Pinpoint the cell where the given text exists, returning its (x, y) midpoint coordinate. 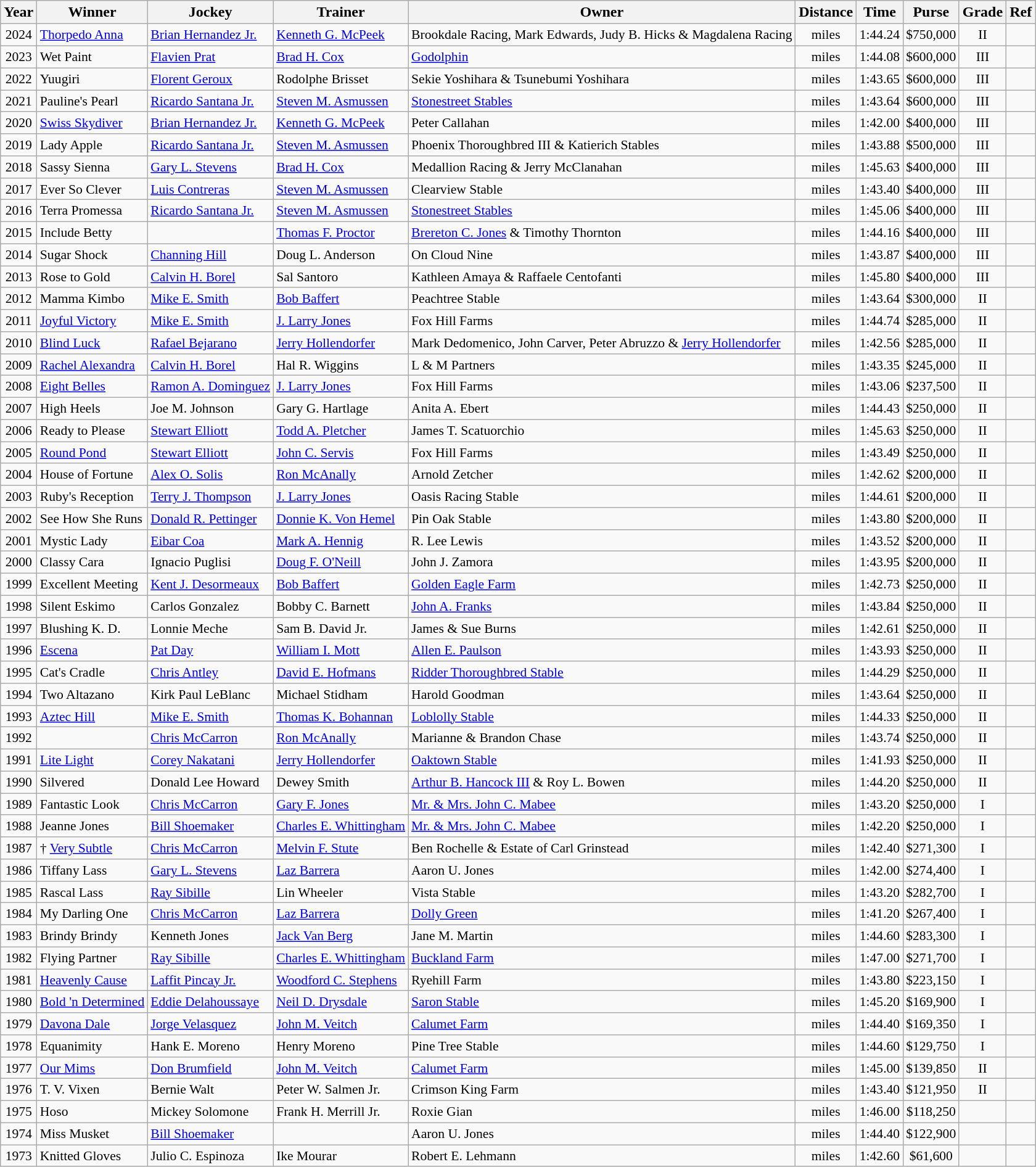
Eddie Delahoussaye (210, 1002)
2009 (18, 365)
1987 (18, 848)
Saron Stable (602, 1002)
Gary G. Hartlage (340, 408)
Eight Belles (92, 387)
Sugar Shock (92, 255)
1996 (18, 650)
1:42.20 (879, 826)
William I. Mott (340, 650)
Year (18, 12)
Cat's Cradle (92, 672)
Ben Rochelle & Estate of Carl Grinstead (602, 848)
$245,000 (931, 365)
2018 (18, 167)
1:46.00 (879, 1111)
Time (879, 12)
2021 (18, 101)
High Heels (92, 408)
1:44.29 (879, 672)
2017 (18, 189)
Pat Day (210, 650)
Jane M. Martin (602, 936)
$300,000 (931, 299)
Donald Lee Howard (210, 782)
Yuugiri (92, 79)
Buckland Farm (602, 958)
2002 (18, 519)
Peachtree Stable (602, 299)
2004 (18, 474)
$750,000 (931, 35)
Dewey Smith (340, 782)
1976 (18, 1090)
Silvered (92, 782)
James T. Scatuorchio (602, 431)
Ready to Please (92, 431)
Anita A. Ebert (602, 408)
1990 (18, 782)
Ridder Thoroughbred Stable (602, 672)
Our Mims (92, 1068)
Rose to Gold (92, 277)
Blushing K. D. (92, 629)
$271,300 (931, 848)
1:44.20 (879, 782)
Sal Santoro (340, 277)
Alex O. Solis (210, 474)
1977 (18, 1068)
1:44.33 (879, 716)
Mamma Kimbo (92, 299)
John A. Franks (602, 606)
Hank E. Moreno (210, 1046)
Blind Luck (92, 343)
Wet Paint (92, 57)
Joe M. Johnson (210, 408)
1:44.08 (879, 57)
1988 (18, 826)
1:44.61 (879, 497)
Brookdale Racing, Mark Edwards, Judy B. Hicks & Magdalena Racing (602, 35)
Arnold Zetcher (602, 474)
Donald R. Pettinger (210, 519)
Rachel Alexandra (92, 365)
2003 (18, 497)
Winner (92, 12)
1:44.16 (879, 233)
Gary F. Jones (340, 804)
Oaktown Stable (602, 760)
Frank H. Merrill Jr. (340, 1111)
Mark Dedomenico, John Carver, Peter Abruzzo & Jerry Hollendorfer (602, 343)
Florent Geroux (210, 79)
Peter Callahan (602, 123)
Brindy Brindy (92, 936)
2000 (18, 563)
2015 (18, 233)
1:44.24 (879, 35)
$139,850 (931, 1068)
Oasis Racing Stable (602, 497)
Lite Light (92, 760)
Flavien Prat (210, 57)
Owner (602, 12)
Ever So Clever (92, 189)
$223,150 (931, 980)
Rascal Lass (92, 892)
1989 (18, 804)
1:45.06 (879, 211)
2013 (18, 277)
Sekie Yoshihara & Tsunebumi Yoshihara (602, 79)
Neil D. Drysdale (340, 1002)
2007 (18, 408)
Carlos Gonzalez (210, 606)
Tiffany Lass (92, 870)
Hal R. Wiggins (340, 365)
1981 (18, 980)
2020 (18, 123)
Lady Apple (92, 145)
$129,750 (931, 1046)
Laffit Pincay Jr. (210, 980)
James & Sue Burns (602, 629)
1975 (18, 1111)
Clearview Stable (602, 189)
Heavenly Cause (92, 980)
1:41.20 (879, 914)
Golden Eagle Farm (602, 584)
$61,600 (931, 1156)
Swiss Skydiver (92, 123)
Mark A. Hennig (340, 540)
1:45.80 (879, 277)
Rodolphe Brisset (340, 79)
1991 (18, 760)
Silent Eskimo (92, 606)
Grade (982, 12)
1994 (18, 695)
1:43.06 (879, 387)
Equanimity (92, 1046)
Allen E. Paulson (602, 650)
Distance (826, 12)
1:44.74 (879, 321)
Mickey Solomone (210, 1111)
Lin Wheeler (340, 892)
Don Brumfield (210, 1068)
$274,400 (931, 870)
Melvin F. Stute (340, 848)
Miss Musket (92, 1134)
John J. Zamora (602, 563)
2008 (18, 387)
Bernie Walt (210, 1090)
Vista Stable (602, 892)
1:42.62 (879, 474)
Include Betty (92, 233)
1:43.95 (879, 563)
Julio C. Espinoza (210, 1156)
1:42.61 (879, 629)
Michael Stidham (340, 695)
Eibar Coa (210, 540)
Sam B. David Jr. (340, 629)
Thorpedo Anna (92, 35)
1974 (18, 1134)
1999 (18, 584)
My Darling One (92, 914)
Brereton C. Jones & Timothy Thornton (602, 233)
Chris Antley (210, 672)
1:43.84 (879, 606)
T. V. Vixen (92, 1090)
Joyful Victory (92, 321)
Phoenix Thoroughbred III & Katierich Stables (602, 145)
Sassy Sienna (92, 167)
1:43.65 (879, 79)
David E. Hofmans (340, 672)
Mystic Lady (92, 540)
2016 (18, 211)
Marianne & Brandon Chase (602, 738)
1:42.56 (879, 343)
Hoso (92, 1111)
1:43.35 (879, 365)
1983 (18, 936)
$122,900 (931, 1134)
Robert E. Lehmann (602, 1156)
1:41.93 (879, 760)
Thomas K. Bohannan (340, 716)
Round Pond (92, 453)
Lonnie Meche (210, 629)
$283,300 (931, 936)
Bobby C. Barnett (340, 606)
Jockey (210, 12)
Ike Mourar (340, 1156)
1:45.20 (879, 1002)
Davona Dale (92, 1024)
1997 (18, 629)
Woodford C. Stephens (340, 980)
2022 (18, 79)
† Very Subtle (92, 848)
Ryehill Farm (602, 980)
Doug L. Anderson (340, 255)
1:44.43 (879, 408)
Rafael Bejarano (210, 343)
Ignacio Puglisi (210, 563)
1973 (18, 1156)
Ramon A. Dominguez (210, 387)
L & M Partners (602, 365)
Thomas F. Proctor (340, 233)
2023 (18, 57)
R. Lee Lewis (602, 540)
Bold 'n Determined (92, 1002)
2011 (18, 321)
$169,900 (931, 1002)
Medallion Racing & Jerry McClanahan (602, 167)
$169,350 (931, 1024)
Terra Promessa (92, 211)
1998 (18, 606)
Kenneth Jones (210, 936)
1:43.93 (879, 650)
1:42.60 (879, 1156)
2001 (18, 540)
Escena (92, 650)
$237,500 (931, 387)
1979 (18, 1024)
2010 (18, 343)
Knitted Gloves (92, 1156)
Todd A. Pletcher (340, 431)
Aztec Hill (92, 716)
Flying Partner (92, 958)
Corey Nakatani (210, 760)
Loblolly Stable (602, 716)
Excellent Meeting (92, 584)
$271,700 (931, 958)
1992 (18, 738)
$267,400 (931, 914)
Henry Moreno (340, 1046)
Dolly Green (602, 914)
Ref (1021, 12)
Trainer (340, 12)
Godolphin (602, 57)
Kathleen Amaya & Raffaele Centofanti (602, 277)
$282,700 (931, 892)
1978 (18, 1046)
2024 (18, 35)
2006 (18, 431)
See How She Runs (92, 519)
Classy Cara (92, 563)
1:42.73 (879, 584)
Peter W. Salmen Jr. (340, 1090)
1985 (18, 892)
Two Altazano (92, 695)
Crimson King Farm (602, 1090)
1:43.88 (879, 145)
1:43.52 (879, 540)
Doug F. O'Neill (340, 563)
2005 (18, 453)
1982 (18, 958)
1:43.87 (879, 255)
Jeanne Jones (92, 826)
House of Fortune (92, 474)
1980 (18, 1002)
Jack Van Berg (340, 936)
Roxie Gian (602, 1111)
Harold Goodman (602, 695)
$121,950 (931, 1090)
Kent J. Desormeaux (210, 584)
$500,000 (931, 145)
John C. Servis (340, 453)
Pin Oak Stable (602, 519)
$118,250 (931, 1111)
Pauline's Pearl (92, 101)
Kirk Paul LeBlanc (210, 695)
1986 (18, 870)
Luis Contreras (210, 189)
1:43.74 (879, 738)
Ruby's Reception (92, 497)
Donnie K. Von Hemel (340, 519)
1993 (18, 716)
1:43.49 (879, 453)
1:45.00 (879, 1068)
On Cloud Nine (602, 255)
Fantastic Look (92, 804)
Arthur B. Hancock III & Roy L. Bowen (602, 782)
2014 (18, 255)
Channing Hill (210, 255)
1995 (18, 672)
2019 (18, 145)
Terry J. Thompson (210, 497)
Pine Tree Stable (602, 1046)
Jorge Velasquez (210, 1024)
Purse (931, 12)
1:42.40 (879, 848)
1:47.00 (879, 958)
1984 (18, 914)
2012 (18, 299)
